Locate the cell with the specified text and output its [X, Y] center coordinate. 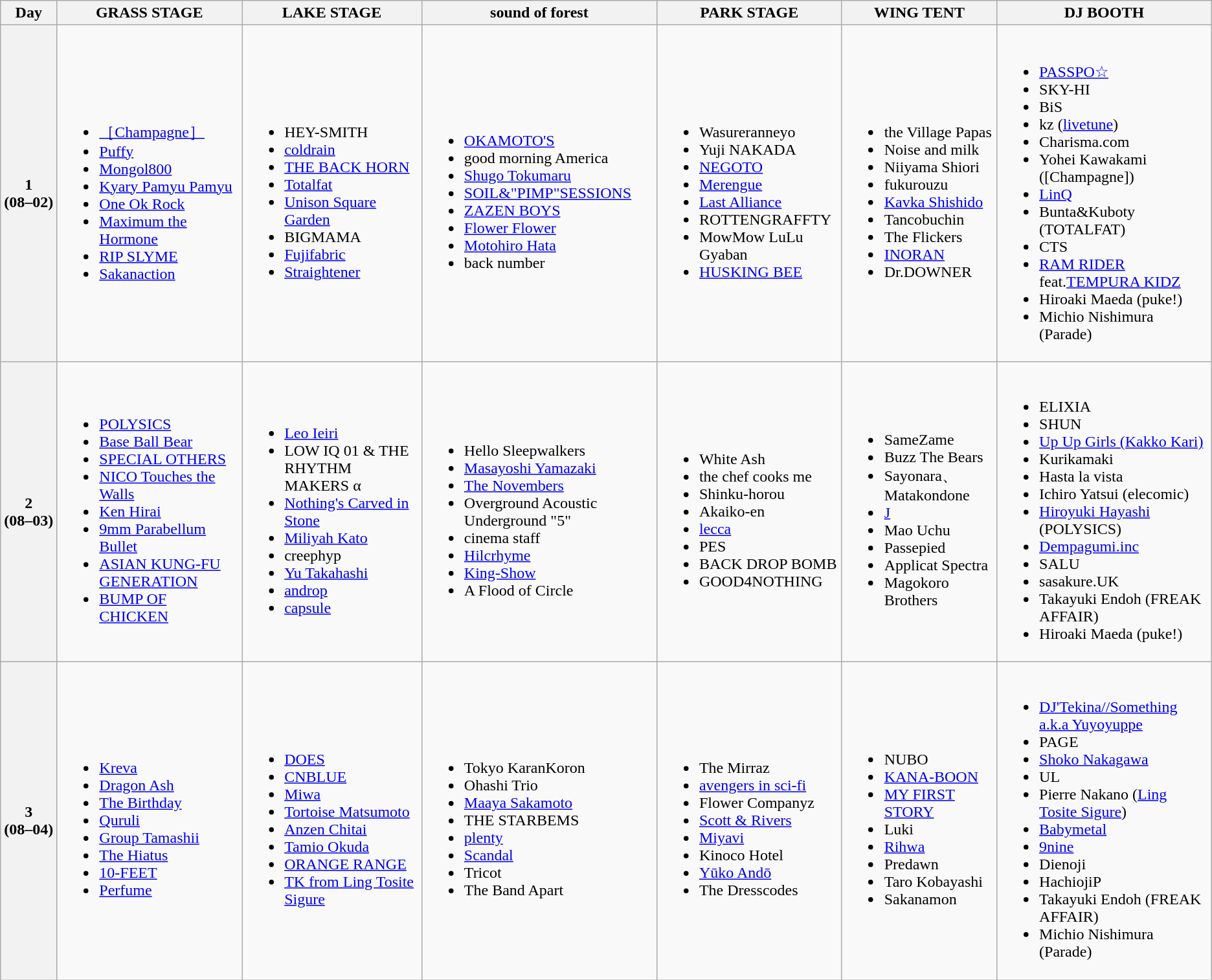
The Mirrazavengers in sci-fiFlower CompanyzScott & RiversMiyaviKinoco HotelYūko AndōThe Dresscodes [749, 821]
WING TENT [919, 13]
Hello SleepwalkersMasayoshi YamazakiThe NovembersOverground Acoustic Underground "5"cinema staffHilcrhymeKing-ShowA Flood of Circle [539, 511]
HEY-SMITHcoldrainTHE BACK HORNTotalfatUnison Square GardenBIGMAMAFujifabricStraightener [332, 194]
sound of forest [539, 13]
SameZameBuzz The BearsSayonara、 MatakondoneJMao UchuPassepiedApplicat SpectraMagokoro Brothers [919, 511]
White Ashthe chef cooks meShinku-horouAkaiko-enleccaPESBACK DROP BOMBGOOD4NOTHING [749, 511]
LAKE STAGE [332, 13]
Tokyo KaranKoronOhashi TrioMaaya SakamotoTHE STARBEMSplentyScandalTricotThe Band Apart [539, 821]
POLYSICSBase Ball BearSPECIAL OTHERSNICO Touches the WallsKen Hirai9mm Parabellum BulletASIAN KUNG-FU GENERATIONBUMP OF CHICKEN [150, 511]
the Village PapasNoise and milkNiiyama ShiorifukurouzuKavka ShishidoTancobuchinThe FlickersINORANDr.DOWNER [919, 194]
WasureranneyoYuji NAKADANEGOTOMerengueLast AllianceROTTENGRAFFTYMowMow LuLu GyabanHUSKING BEE [749, 194]
PARK STAGE [749, 13]
DJ BOOTH [1105, 13]
3(08–04) [28, 821]
1(08–02) [28, 194]
［Champagne］PuffyMongol800Kyary Pamyu PamyuOne Ok RockMaximum the HormoneRIP SLYMESakanaction [150, 194]
Leo IeiriLOW IQ 01 & THE RHYTHM MAKERS αNothing's Carved in StoneMiliyah KatocreephypYu Takahashiandropcapsule [332, 511]
Day [28, 13]
2(08–03) [28, 511]
GRASS STAGE [150, 13]
KrevaDragon AshThe BirthdayQuruliGroup TamashiiThe Hiatus10-FEETPerfume [150, 821]
DOESCNBLUEMiwaTortoise MatsumotoAnzen ChitaiTamio OkudaORANGE RANGETK from Ling Tosite Sigure [332, 821]
NUBOKANA-BOONMY FIRST STORYLukiRihwaPredawnTaro KobayashiSakanamon [919, 821]
OKAMOTO'Sgood morning AmericaShugo TokumaruSOIL&"PIMP"SESSIONSZAZEN BOYSFlower FlowerMotohiro Hataback number [539, 194]
